Return (x, y) of the center of cell containing provided text 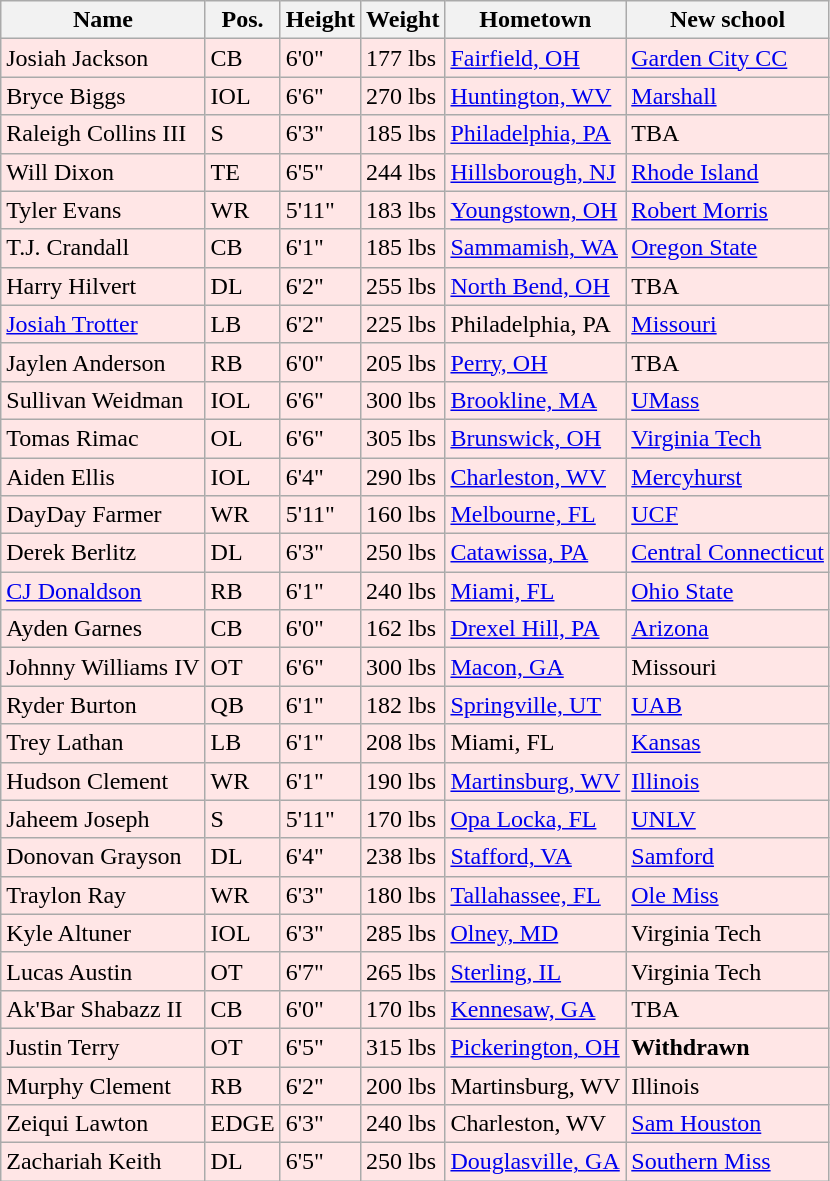
Sammamish, WA (536, 248)
Hillsborough, NJ (536, 172)
180 lbs (403, 895)
Kennesaw, GA (536, 1009)
6'7" (320, 971)
265 lbs (403, 971)
Traylon Ray (103, 895)
Withdrawn (728, 1047)
Name (103, 20)
Ak'Bar Shabazz II (103, 1009)
New school (728, 20)
Weight (403, 20)
Derek Berlitz (103, 553)
Arizona (728, 629)
177 lbs (403, 58)
UCF (728, 515)
183 lbs (403, 210)
Zachariah Keith (103, 1162)
305 lbs (403, 438)
Southern Miss (728, 1162)
Sam Houston (728, 1124)
EDGE (242, 1124)
TE (242, 172)
Olney, MD (536, 933)
Jaheem Joseph (103, 819)
Pickerington, OH (536, 1047)
Perry, OH (536, 362)
T.J. Crandall (103, 248)
190 lbs (403, 781)
Kansas (728, 743)
205 lbs (403, 362)
Brunswick, OH (536, 438)
Robert Morris (728, 210)
Central Connecticut (728, 553)
Marshall (728, 96)
Murphy Clement (103, 1085)
Huntington, WV (536, 96)
UAB (728, 705)
182 lbs (403, 705)
255 lbs (403, 286)
Will Dixon (103, 172)
225 lbs (403, 324)
Springville, UT (536, 705)
UMass (728, 400)
285 lbs (403, 933)
160 lbs (403, 515)
Melbourne, FL (536, 515)
Drexel Hill, PA (536, 629)
Harry Hilvert (103, 286)
Ryder Burton (103, 705)
DayDay Farmer (103, 515)
Ole Miss (728, 895)
Garden City CC (728, 58)
Trey Lathan (103, 743)
Stafford, VA (536, 857)
238 lbs (403, 857)
290 lbs (403, 477)
Mercyhurst (728, 477)
Aiden Ellis (103, 477)
Tomas Rimac (103, 438)
208 lbs (403, 743)
Jaylen Anderson (103, 362)
Macon, GA (536, 667)
Bryce Biggs (103, 96)
Donovan Grayson (103, 857)
North Bend, OH (536, 286)
Kyle Altuner (103, 933)
Oregon State (728, 248)
Zeiqui Lawton (103, 1124)
Ayden Garnes (103, 629)
Tallahassee, FL (536, 895)
QB (242, 705)
Lucas Austin (103, 971)
Height (320, 20)
OL (242, 438)
Opa Locka, FL (536, 819)
Josiah Trotter (103, 324)
Sullivan Weidman (103, 400)
Justin Terry (103, 1047)
162 lbs (403, 629)
Sterling, IL (536, 971)
Ohio State (728, 591)
Pos. (242, 20)
Josiah Jackson (103, 58)
Brookline, MA (536, 400)
270 lbs (403, 96)
CJ Donaldson (103, 591)
UNLV (728, 819)
Hudson Clement (103, 781)
Johnny Williams IV (103, 667)
Hometown (536, 20)
Youngstown, OH (536, 210)
Fairfield, OH (536, 58)
Catawissa, PA (536, 553)
Rhode Island (728, 172)
244 lbs (403, 172)
Douglasville, GA (536, 1162)
Raleigh Collins III (103, 134)
Tyler Evans (103, 210)
200 lbs (403, 1085)
Samford (728, 857)
315 lbs (403, 1047)
